Identify which cell holds the provided text, then report its [X, Y] central coordinate. 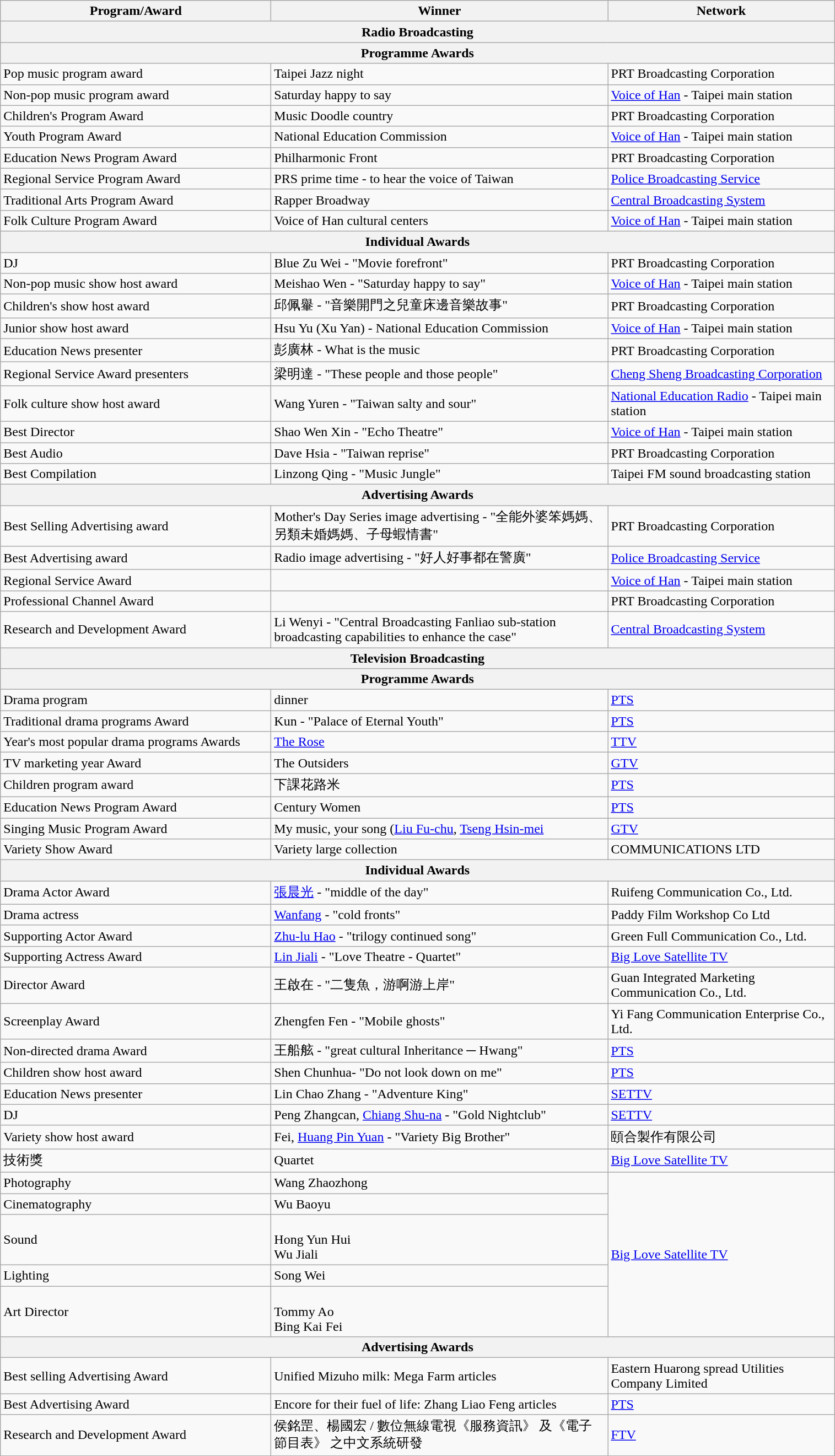
COMMUNICATIONS LTD [721, 850]
Regional Service Award presenters [136, 374]
Lighting [136, 1276]
Photography [136, 1183]
Wanfang - "cold fronts" [440, 915]
Drama Actor Award [136, 893]
Professional Channel Award [136, 601]
Eastern Huarong spread Utilities Company Limited [721, 1376]
TV marketing year Award [136, 763]
彭廣林 - What is the music [440, 351]
Philharmonic Front [440, 158]
Screenplay Award [136, 1021]
Li Wenyi - "Central Broadcasting Fanliao sub-station broadcasting capabilities to enhance the case" [440, 630]
Cheng Sheng Broadcasting Corporation [721, 374]
Music Doodle country [440, 116]
Rapper Broadway [440, 200]
National Education Radio - Taipei main station [721, 404]
Ruifeng Communication Co., Ltd. [721, 893]
Hsu Yu (Xu Yan) - National Education Commission [440, 328]
Best Advertising Award [136, 1404]
The Outsiders [440, 763]
Dave Hsia - "Taiwan reprise" [440, 453]
下課花路米 [440, 785]
Quartet [440, 1161]
National Education Commission [440, 137]
Song Wei [440, 1276]
Yi Fang Communication Enterprise Co., Ltd. [721, 1021]
王啟在 - "二隻魚，游啊游上岸" [440, 985]
Zhu-lu Hao - "trilogy continued song" [440, 936]
Best Advertising award [136, 558]
王船舷 - "great cultural Inheritance ─ Hwang" [440, 1051]
Shao Wen Xin - "Echo Theatre" [440, 432]
Non-pop music program award [136, 95]
Television Broadcasting [418, 658]
Fei, Huang Pin Yuan - "Variety Big Brother" [440, 1137]
Children's show host award [136, 307]
Encore for their fuel of life: Zhang Liao Feng articles [440, 1404]
Best Director [136, 432]
Linzong Qing - "Music Jungle" [440, 474]
Folk culture show host award [136, 404]
The Rose [440, 742]
Year's most popular drama programs Awards [136, 742]
Best Audio [136, 453]
Drama actress [136, 915]
Pop music program award [136, 74]
Sound [136, 1240]
Voice of Han cultural centers [440, 221]
Guan Integrated Marketing Communication Co., Ltd. [721, 985]
Variety large collection [440, 850]
Radio image advertising - "好人好事都在警廣" [440, 558]
Children program award [136, 785]
Variety Show Award [136, 850]
Kun - "Palace of Eternal Youth" [440, 721]
Traditional drama programs Award [136, 721]
Lin Chao Zhang - "Adventure King" [440, 1094]
Youth Program Award [136, 137]
Program/Award [136, 11]
技術獎 [136, 1161]
Best Selling Advertising award [136, 526]
Non-pop music show host award [136, 284]
Director Award [136, 985]
邱佩轝 - "音樂開門之兒童床邊音樂故事" [440, 307]
Children show host award [136, 1073]
頤合製作有限公司 [721, 1137]
Cinematography [136, 1204]
Network [721, 11]
Non-directed drama Award [136, 1051]
Green Full Communication Co., Ltd. [721, 936]
Mother's Day Series image advertising - "全能外婆笨媽媽、另類未婚媽媽、子母蝦情書" [440, 526]
My music, your song (Liu Fu-chu, Tseng Hsin-mei [440, 829]
侯銘罡、楊國宏 / 數位無線電視《服務資訊》 及《電子節目表》 之中文系統研發 [440, 1435]
Radio Broadcasting [418, 32]
Wang Yuren - "Taiwan salty and sour" [440, 404]
Zhengfen Fen - "Mobile ghosts" [440, 1021]
Winner [440, 11]
Blue Zu Wei - "Movie forefront" [440, 263]
Tommy Ao Bing Kai Fei [440, 1312]
Taipei Jazz night [440, 74]
Folk Culture Program Award [136, 221]
張晨光 - "middle of the day" [440, 893]
Shen Chunhua- "Do not look down on me" [440, 1073]
Century Women [440, 807]
Traditional Arts Program Award [136, 200]
Wu Baoyu [440, 1204]
Peng Zhangcan, Chiang Shu-na - "Gold Nightclub" [440, 1115]
Best selling Advertising Award [136, 1376]
Drama program [136, 700]
PRS prime time - to hear the voice of Taiwan [440, 179]
Regional Service Program Award [136, 179]
dinner [440, 700]
Saturday happy to say [440, 95]
Wang Zhaozhong [440, 1183]
Junior show host award [136, 328]
Best Compilation [136, 474]
TTV [721, 742]
Supporting Actor Award [136, 936]
Lin Jiali - "Love Theatre - Quartet" [440, 957]
Children's Program Award [136, 116]
FTV [721, 1435]
Regional Service Award [136, 580]
Taipei FM sound broadcasting station [721, 474]
Supporting Actress Award [136, 957]
Hong Yun Hui Wu Jiali [440, 1240]
Art Director [136, 1312]
Variety show host award [136, 1137]
Singing Music Program Award [136, 829]
梁明達 - "These people and those people" [440, 374]
Unified Mizuho milk: Mega Farm articles [440, 1376]
Paddy Film Workshop Co Ltd [721, 915]
Meishao Wen - "Saturday happy to say" [440, 284]
